Output the (x, y) coordinate of the center of the cell containing the given text.  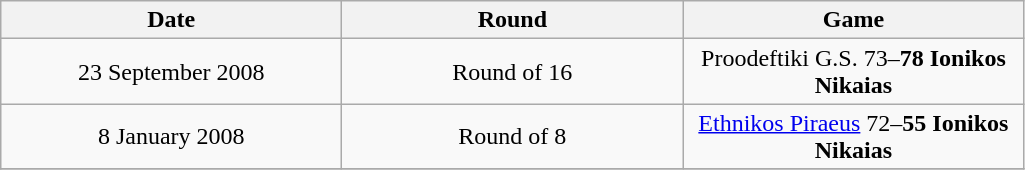
Round of 16 (512, 72)
Round (512, 20)
Game (854, 20)
Date (172, 20)
Proodeftiki G.S. 73–78 Ionikos Nikaias (854, 72)
Ethnikos Piraeus 72–55 Ionikos Nikaias (854, 136)
23 September 2008 (172, 72)
Round of 8 (512, 136)
8 January 2008 (172, 136)
